From the cell containing the given text, extract its center point as [X, Y] coordinate. 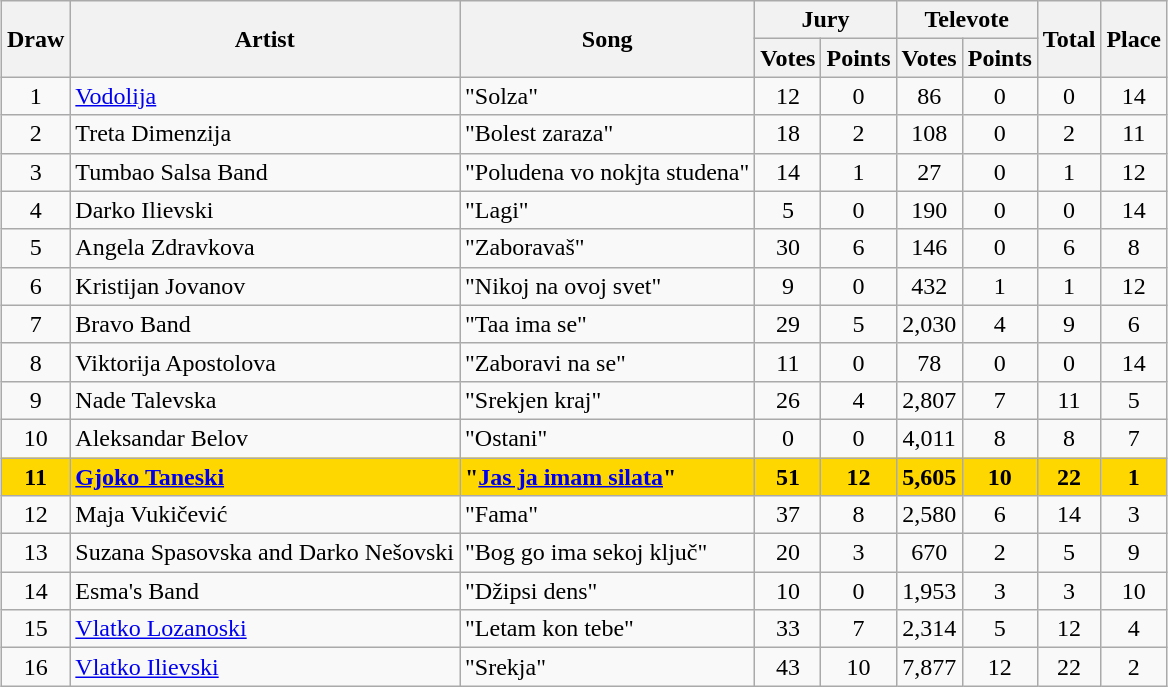
"Letam kon tebe" [608, 629]
432 [929, 286]
7,877 [929, 667]
Vodolija [265, 96]
43 [788, 667]
670 [929, 553]
Song [608, 39]
Jury [826, 20]
Esma's Band [265, 591]
"Nikoj na ovoj svet" [608, 286]
29 [788, 324]
33 [788, 629]
Vlatko Lozanoski [265, 629]
86 [929, 96]
"Srekjen kraj" [608, 400]
"Zaboravi na se" [608, 362]
"Fama" [608, 515]
Vlatko Ilievski [265, 667]
Viktorija Apostolova [265, 362]
"Džipsi dens" [608, 591]
Suzana Spasovska and Darko Nešovski [265, 553]
27 [929, 172]
Angela Zdravkova [265, 248]
"Poludena vo nokjta studena" [608, 172]
Place [1134, 39]
13 [35, 553]
2,807 [929, 400]
Draw [35, 39]
Treta Dimenzija [265, 134]
5,605 [929, 477]
16 [35, 667]
2,314 [929, 629]
"Srekja" [608, 667]
"Solza" [608, 96]
"Ostani" [608, 438]
"Zaboravaš" [608, 248]
Tumbao Salsa Band [265, 172]
51 [788, 477]
Gjoko Taneski [265, 477]
"Bog go ima sekoј ključ" [608, 553]
Aleksandar Belov [265, 438]
4,011 [929, 438]
"Jas ja imam silata" [608, 477]
"Lagi" [608, 210]
Maja Vukičević [265, 515]
Bravo Band [265, 324]
146 [929, 248]
190 [929, 210]
2,580 [929, 515]
78 [929, 362]
2,030 [929, 324]
18 [788, 134]
Televote [966, 20]
15 [35, 629]
Total [1069, 39]
108 [929, 134]
20 [788, 553]
Kristijan Jovanov [265, 286]
Nade Talevska [265, 400]
Darko Ilievski [265, 210]
"Taa ima se" [608, 324]
37 [788, 515]
1,953 [929, 591]
30 [788, 248]
26 [788, 400]
Artist [265, 39]
"Bolest zaraza" [608, 134]
